From the cell containing the given text, extract its center point as (X, Y) coordinate. 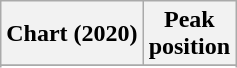
Peakposition (189, 34)
Chart (2020) (72, 34)
